Capture the cell that displays the provided text and extract its [X, Y] central coordinate. 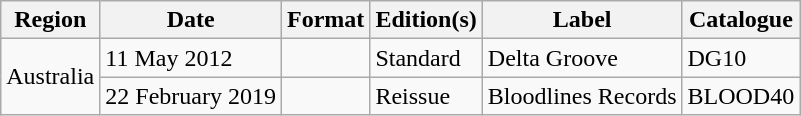
Region [50, 20]
Standard [426, 58]
Date [191, 20]
Label [582, 20]
22 February 2019 [191, 96]
BLOOD40 [741, 96]
11 May 2012 [191, 58]
DG10 [741, 58]
Edition(s) [426, 20]
Bloodlines Records [582, 96]
Australia [50, 77]
Reissue [426, 96]
Catalogue [741, 20]
Delta Groove [582, 58]
Format [326, 20]
